Identify which cell holds the provided text, then report its (X, Y) central coordinate. 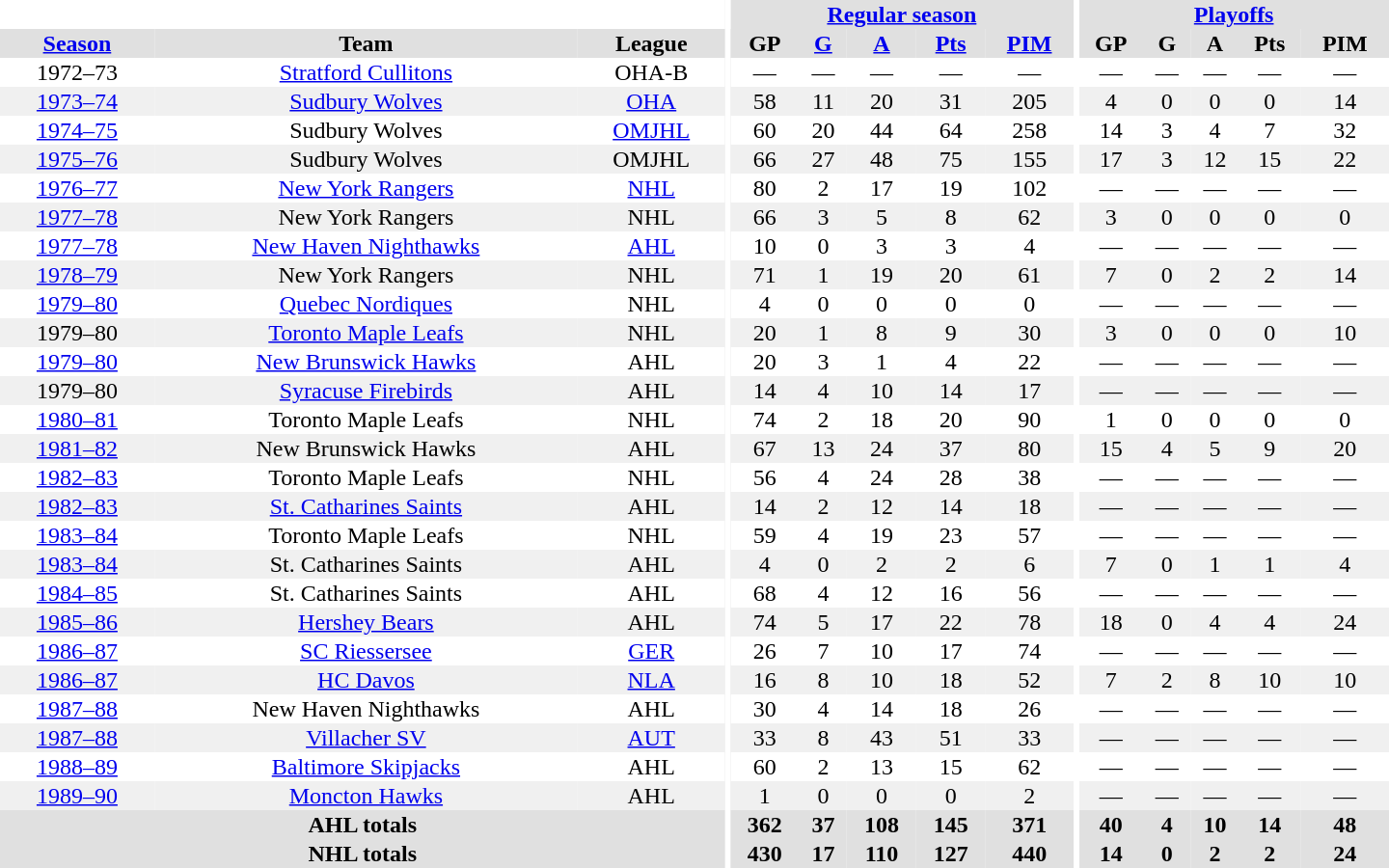
23 (951, 535)
NHL totals (363, 854)
75 (951, 159)
SC Riessersee (367, 651)
59 (765, 535)
1981–82 (77, 448)
6 (1030, 564)
1989–90 (77, 796)
OHA (652, 101)
67 (765, 448)
362 (765, 825)
Baltimore Skipjacks (367, 767)
AUT (652, 738)
61 (1030, 275)
Moncton Hawks (367, 796)
1988–89 (77, 767)
371 (1030, 825)
52 (1030, 680)
258 (1030, 130)
Regular season (902, 14)
108 (882, 825)
58 (765, 101)
1975–76 (77, 159)
1978–79 (77, 275)
64 (951, 130)
GER (652, 651)
OHA-B (652, 72)
71 (765, 275)
155 (1030, 159)
Syracuse Firebirds (367, 391)
31 (951, 101)
145 (951, 825)
205 (1030, 101)
110 (882, 854)
Stratford Cullitons (367, 72)
28 (951, 477)
11 (824, 101)
NLA (652, 680)
44 (882, 130)
1976–77 (77, 188)
102 (1030, 188)
27 (824, 159)
430 (765, 854)
40 (1111, 825)
32 (1345, 130)
1972–73 (77, 72)
League (652, 43)
Team (367, 43)
78 (1030, 622)
1985–86 (77, 622)
43 (882, 738)
Hershey Bears (367, 622)
38 (1030, 477)
51 (951, 738)
127 (951, 854)
AHL totals (363, 825)
57 (1030, 535)
Villacher SV (367, 738)
1980–81 (77, 420)
440 (1030, 854)
1973–74 (77, 101)
Season (77, 43)
1984–85 (77, 593)
Playoffs (1234, 14)
1974–75 (77, 130)
68 (765, 593)
Quebec Nordiques (367, 304)
90 (1030, 420)
HC Davos (367, 680)
